Extract the (X, Y) coordinate from the center of the cell holding the provided text.  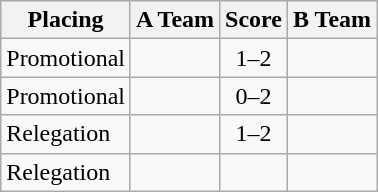
B Team (332, 20)
Placing (66, 20)
A Team (174, 20)
0–2 (254, 96)
Score (254, 20)
